From the cell containing the given text, extract its center point as [x, y] coordinate. 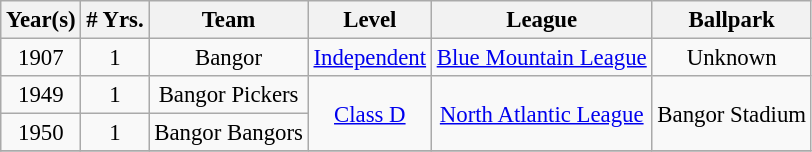
1949 [41, 95]
Bangor Pickers [228, 95]
Blue Mountain League [542, 58]
Team [228, 20]
Bangor Stadium [732, 114]
Level [370, 20]
Year(s) [41, 20]
1950 [41, 133]
Bangor [228, 58]
1907 [41, 58]
League [542, 20]
Bangor Bangors [228, 133]
North Atlantic League [542, 114]
# Yrs. [115, 20]
Ballpark [732, 20]
Independent [370, 58]
Class D [370, 114]
Unknown [732, 58]
